Find where the given text appears and provide that cell's center as (X, Y) coordinate. 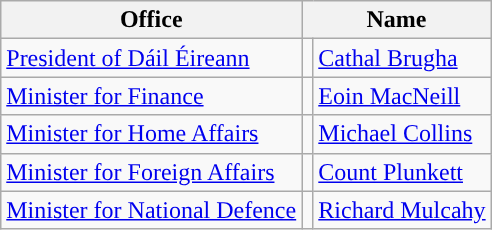
Eoin MacNeill (402, 96)
Office (152, 20)
Richard Mulcahy (402, 210)
Count Plunkett (402, 172)
Michael Collins (402, 134)
Minister for Foreign Affairs (152, 172)
President of Dáil Éireann (152, 58)
Name (396, 20)
Cathal Brugha (402, 58)
Minister for Home Affairs (152, 134)
Minister for National Defence (152, 210)
Minister for Finance (152, 96)
